Find where the given text appears and provide that cell's center as [x, y] coordinate. 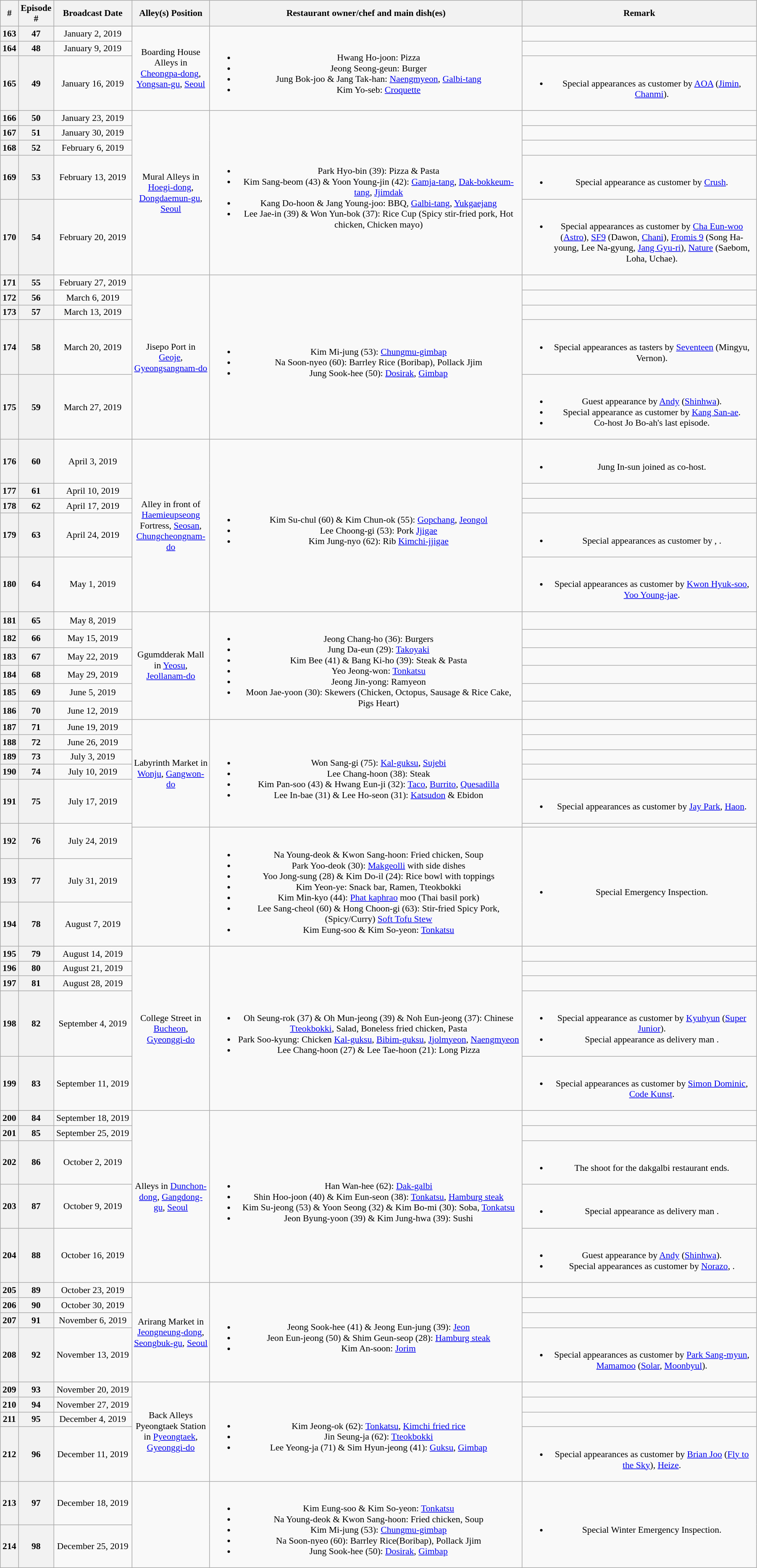
College Street in Bucheon, Gyeonggi-do [171, 1029]
59 [36, 407]
Special appearances as customer by Simon Dominic, Code Kunst. [639, 1084]
November 13, 2019 [93, 1355]
June 19, 2019 [93, 727]
208 [9, 1355]
July 24, 2019 [93, 841]
55 [36, 283]
176 [9, 461]
57 [36, 313]
201 [9, 1133]
48 [36, 49]
190 [9, 772]
# [9, 13]
181 [9, 620]
June 5, 2019 [93, 693]
212 [9, 1454]
196 [9, 969]
May 8, 2019 [93, 620]
July 3, 2019 [93, 757]
164 [9, 49]
83 [36, 1084]
Ggumdderak Mall in Yeosu, Jeollanam-do [171, 666]
54 [36, 237]
186 [9, 710]
The shoot for the dakgalbi restaurant ends. [639, 1162]
187 [9, 727]
94 [36, 1405]
81 [36, 984]
180 [9, 584]
214 [9, 1547]
91 [36, 1320]
December 11, 2019 [93, 1454]
May 1, 2019 [93, 584]
192 [9, 841]
174 [9, 347]
March 20, 2019 [93, 347]
February 13, 2019 [93, 177]
Boarding House Alleys in Cheongpa-dong, Yongsan-gu, Seoul [171, 68]
97 [36, 1503]
210 [9, 1405]
93 [36, 1390]
56 [36, 298]
November 27, 2019 [93, 1405]
April 17, 2019 [93, 506]
November 20, 2019 [93, 1390]
177 [9, 491]
58 [36, 347]
73 [36, 757]
Special appearances as customer by Kwon Hyuk-soo, Yoo Young-jae. [639, 584]
Hwang Ho-joon: PizzaJeong Seong-geun: BurgerJung Bok-joo & Jang Tak-han: Naengmyeon, Galbi-tangKim Yo-seb: Croquette [365, 68]
74 [36, 772]
60 [36, 461]
Episode # [36, 13]
December 4, 2019 [93, 1419]
Jeong Sook-hee (41) & Jeong Eun-jung (39): JeonJeon Eun-jeong (50) & Shim Geun-seop (28): Hamburg steakKim An-soon: Jorim [365, 1332]
Broadcast Date [93, 13]
199 [9, 1084]
205 [9, 1291]
213 [9, 1503]
209 [9, 1390]
178 [9, 506]
Special appearances as customer by Park Sang-myun, Mamamoo (Solar, Moonbyul). [639, 1355]
170 [9, 237]
Special appearances as customer by Brian Joo (Fly to the Sky), Heize. [639, 1454]
168 [9, 148]
October 16, 2019 [93, 1256]
December 25, 2019 [93, 1547]
September 25, 2019 [93, 1133]
52 [36, 148]
198 [9, 1024]
Special Emergency Inspection. [639, 887]
67 [36, 657]
204 [9, 1256]
98 [36, 1547]
Labyrinth Market in Wonju, Gangwon-do [171, 773]
206 [9, 1305]
Mural Alleys in Hoegi-dong, Dongdaemun-gu, Seoul [171, 193]
December 18, 2019 [93, 1503]
163 [9, 34]
84 [36, 1118]
September 11, 2019 [93, 1084]
197 [9, 984]
85 [36, 1133]
March 27, 2019 [93, 407]
Special appearances as customer by Jay Park, Haon. [639, 801]
193 [9, 881]
Special appearances as customer by , . [639, 535]
172 [9, 298]
February 20, 2019 [93, 237]
184 [9, 674]
75 [36, 801]
50 [36, 118]
October 2, 2019 [93, 1162]
64 [36, 584]
Kim Jeong-ok (62): Tonkatsu, Kimchi fried riceJin Seung-ja (62): TteokbokkiLee Yeong-ja (71) & Sim Hyun-jeong (41): Guksu, Gimbap [365, 1432]
66 [36, 639]
Alley in front of Haemieupseong Fortress, Seosan, Chungcheongnam-do [171, 526]
Restaurant owner/chef and main dish(es) [365, 13]
October 30, 2019 [93, 1305]
90 [36, 1305]
76 [36, 841]
May 22, 2019 [93, 657]
185 [9, 693]
Guest appearance by Andy (Shinhwa).Special appearances as customer by Norazo, . [639, 1256]
88 [36, 1256]
August 14, 2019 [93, 954]
July 17, 2019 [93, 801]
April 3, 2019 [93, 461]
June 26, 2019 [93, 742]
96 [36, 1454]
82 [36, 1024]
195 [9, 954]
87 [36, 1206]
175 [9, 407]
179 [9, 535]
202 [9, 1162]
January 9, 2019 [93, 49]
March 6, 2019 [93, 298]
70 [36, 710]
October 23, 2019 [93, 1291]
January 2, 2019 [93, 34]
September 18, 2019 [93, 1118]
May 15, 2019 [93, 639]
171 [9, 283]
July 10, 2019 [93, 772]
May 29, 2019 [93, 674]
77 [36, 881]
95 [36, 1419]
49 [36, 84]
188 [9, 742]
71 [36, 727]
200 [9, 1118]
189 [9, 757]
211 [9, 1419]
June 12, 2019 [93, 710]
89 [36, 1291]
Kim Mi-jung (53): Chungmu-gimbapNa Soon-nyeo (60): Barrley Rice (Boribap), Pollack JjimJung Sook-hee (50): Dosirak, Gimbap [365, 357]
April 10, 2019 [93, 491]
Special appearance as delivery man . [639, 1206]
Special Winter Emergency Inspection. [639, 1525]
February 27, 2019 [93, 283]
August 7, 2019 [93, 924]
72 [36, 742]
69 [36, 693]
194 [9, 924]
191 [9, 801]
169 [9, 177]
November 6, 2019 [93, 1320]
167 [9, 133]
165 [9, 84]
July 31, 2019 [93, 881]
Alleys in Dunchon-dong, Gangdong-gu, Seoul [171, 1197]
Guest appearance by Andy (Shinhwa).Special appearance as customer by Kang San-ae.Co-host Jo Bo-ah's last episode. [639, 407]
January 16, 2019 [93, 84]
86 [36, 1162]
August 21, 2019 [93, 969]
62 [36, 506]
January 30, 2019 [93, 133]
68 [36, 674]
Back Alleys Pyeongtaek Station in Pyeongtaek, Gyeonggi-do [171, 1432]
78 [36, 924]
Special appearance as customer by Kyuhyun (Super Junior).Special appearance as delivery man . [639, 1024]
80 [36, 969]
Special appearances as customer by AOA (Jimin, Chanmi). [639, 84]
January 23, 2019 [93, 118]
53 [36, 177]
Remark [639, 13]
183 [9, 657]
Kim Su-chul (60) & Kim Chun-ok (55): Gopchang, JeongolLee Choong-gi (53): Pork JjigaeKim Jung-nyo (62): Rib Kimchi-jjigae [365, 526]
August 28, 2019 [93, 984]
92 [36, 1355]
February 6, 2019 [93, 148]
Special appearance as customer by Crush. [639, 177]
173 [9, 313]
182 [9, 639]
Alley(s) Position [171, 13]
Jisepo Port in Geoje, Gyeongsangnam-do [171, 357]
Special appearances as tasters by Seventeen (Mingyu, Vernon). [639, 347]
September 4, 2019 [93, 1024]
Jung In-sun joined as co-host. [639, 461]
61 [36, 491]
Arirang Market in Jeongneung-dong, Seongbuk-gu, Seoul [171, 1332]
65 [36, 620]
51 [36, 133]
63 [36, 535]
203 [9, 1206]
207 [9, 1320]
79 [36, 954]
166 [9, 118]
April 24, 2019 [93, 535]
October 9, 2019 [93, 1206]
March 13, 2019 [93, 313]
47 [36, 34]
